Locate the cell with the specified text and output its (x, y) center coordinate. 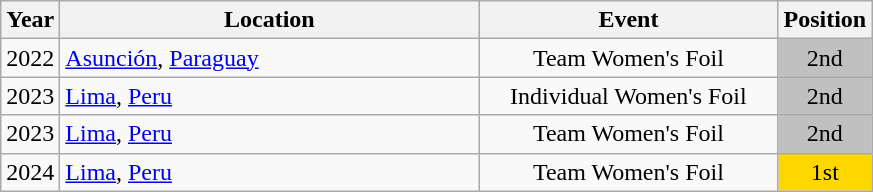
2024 (30, 172)
Position (825, 20)
1st (825, 172)
Year (30, 20)
Location (270, 20)
2022 (30, 58)
Individual Women's Foil (628, 96)
Event (628, 20)
Asunción, Paraguay (270, 58)
